Pinpoint the cell where the given text exists, returning its [x, y] midpoint coordinate. 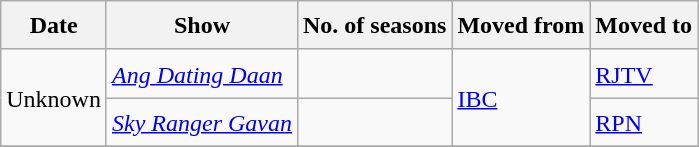
Unknown [54, 98]
Show [202, 26]
IBC [521, 98]
Ang Dating Daan [202, 74]
Moved from [521, 26]
No. of seasons [374, 26]
RPN [644, 122]
Sky Ranger Gavan [202, 122]
RJTV [644, 74]
Moved to [644, 26]
Date [54, 26]
